Determine the (X, Y) coordinate at the center of the cell enclosing the given text.  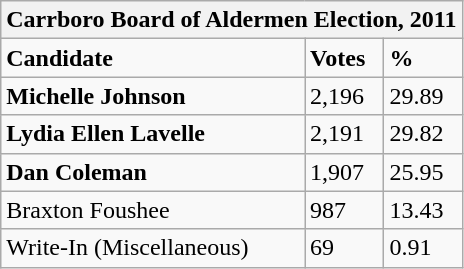
2,191 (344, 134)
Dan Coleman (153, 172)
0.91 (423, 248)
Candidate (153, 58)
13.43 (423, 210)
987 (344, 210)
Braxton Foushee (153, 210)
Carrboro Board of Aldermen Election, 2011 (232, 20)
2,196 (344, 96)
1,907 (344, 172)
Lydia Ellen Lavelle (153, 134)
69 (344, 248)
29.89 (423, 96)
Write-In (Miscellaneous) (153, 248)
29.82 (423, 134)
Votes (344, 58)
% (423, 58)
Michelle Johnson (153, 96)
25.95 (423, 172)
